Provide the [x, y] coordinate of the cell's center where the given text is located.  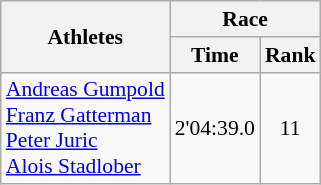
Athletes [86, 36]
11 [290, 128]
2'04:39.0 [215, 128]
Andreas GumpoldFranz GattermanPeter JuricAlois Stadlober [86, 128]
Race [246, 19]
Rank [290, 55]
Time [215, 55]
